Pinpoint the cell where the given text exists, returning its (x, y) midpoint coordinate. 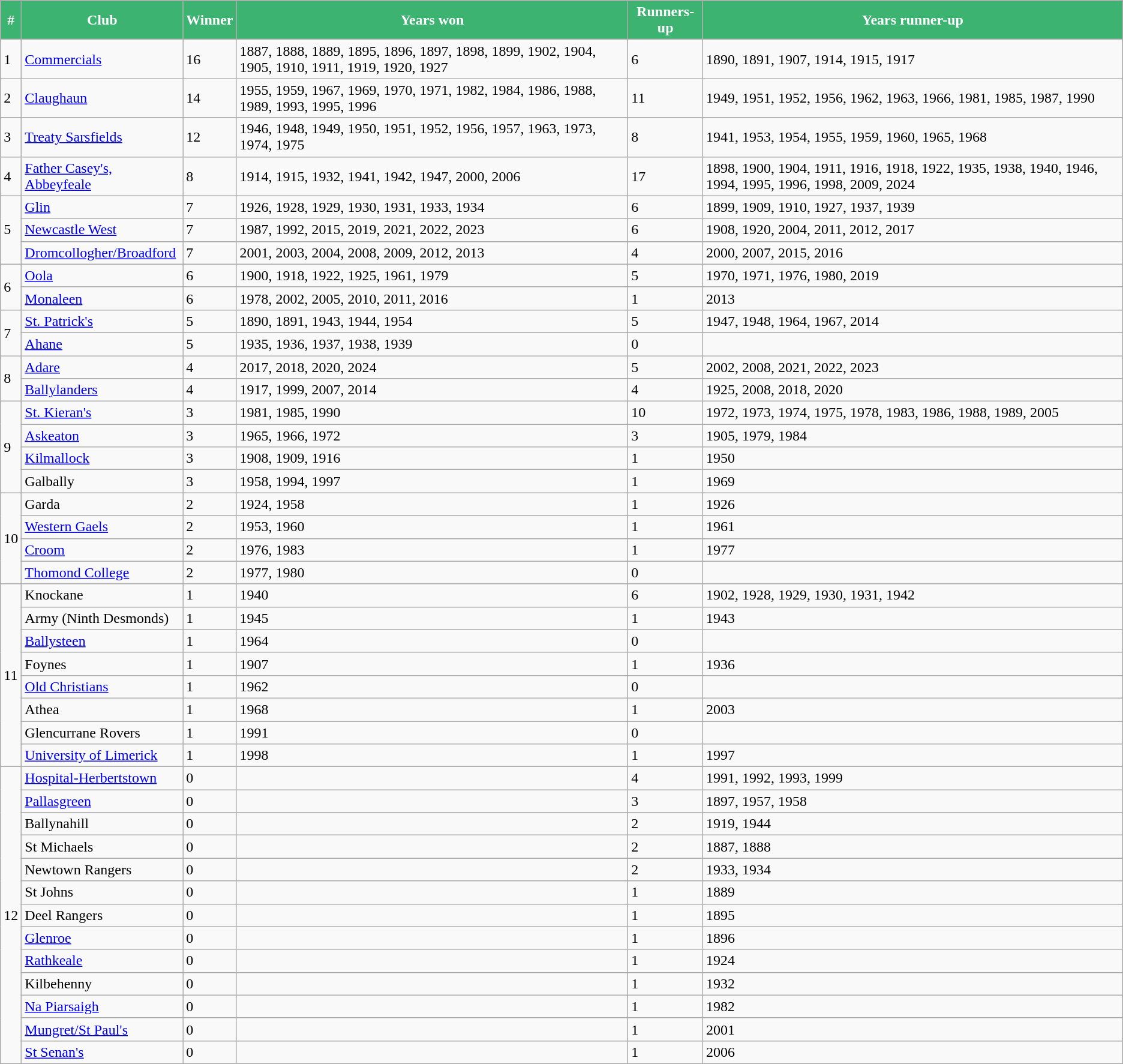
Treaty Sarsfields (102, 137)
2003 (912, 709)
Garda (102, 504)
Newcastle West (102, 230)
1914, 1915, 1932, 1941, 1942, 1947, 2000, 2006 (432, 176)
1925, 2008, 2018, 2020 (912, 390)
2001, 2003, 2004, 2008, 2009, 2012, 2013 (432, 253)
1898, 1900, 1904, 1911, 1916, 1918, 1922, 1935, 1938, 1940, 1946, 1994, 1995, 1996, 1998, 2009, 2024 (912, 176)
St Johns (102, 892)
Mungret/St Paul's (102, 1029)
Ballynahill (102, 824)
2017, 2018, 2020, 2024 (432, 367)
17 (666, 176)
1991, 1992, 1993, 1999 (912, 778)
Army (Ninth Desmonds) (102, 618)
1947, 1948, 1964, 1967, 2014 (912, 321)
1945 (432, 618)
1896 (912, 938)
Hospital-Herbertstown (102, 778)
1932 (912, 984)
1900, 1918, 1922, 1925, 1961, 1979 (432, 275)
1946, 1948, 1949, 1950, 1951, 1952, 1956, 1957, 1963, 1973, 1974, 1975 (432, 137)
St. Patrick's (102, 321)
1991 (432, 733)
1982 (912, 1006)
1940 (432, 595)
1976, 1983 (432, 550)
1908, 1920, 2004, 2011, 2012, 2017 (912, 230)
1924 (912, 961)
Commercials (102, 59)
Galbally (102, 481)
St Senan's (102, 1052)
1977 (912, 550)
Kilbehenny (102, 984)
Foynes (102, 664)
1936 (912, 664)
1953, 1960 (432, 527)
Years runner-up (912, 20)
Oola (102, 275)
Athea (102, 709)
# (11, 20)
1887, 1888, 1889, 1895, 1896, 1897, 1898, 1899, 1902, 1904, 1905, 1910, 1911, 1919, 1920, 1927 (432, 59)
Glin (102, 207)
1962 (432, 687)
1972, 1973, 1974, 1975, 1978, 1983, 1986, 1988, 1989, 2005 (912, 413)
1987, 1992, 2015, 2019, 2021, 2022, 2023 (432, 230)
University of Limerick (102, 756)
1895 (912, 915)
1924, 1958 (432, 504)
14 (210, 98)
1890, 1891, 1943, 1944, 1954 (432, 321)
1897, 1957, 1958 (912, 801)
Knockane (102, 595)
1917, 1999, 2007, 2014 (432, 390)
1965, 1966, 1972 (432, 436)
1941, 1953, 1954, 1955, 1959, 1960, 1965, 1968 (912, 137)
1958, 1994, 1997 (432, 481)
1887, 1888 (912, 847)
1889 (912, 892)
Father Casey's, Abbeyfeale (102, 176)
1961 (912, 527)
1908, 1909, 1916 (432, 458)
Club (102, 20)
2000, 2007, 2015, 2016 (912, 253)
Croom (102, 550)
1899, 1909, 1910, 1927, 1937, 1939 (912, 207)
1997 (912, 756)
1943 (912, 618)
2013 (912, 298)
16 (210, 59)
2002, 2008, 2021, 2022, 2023 (912, 367)
Glenroe (102, 938)
Ballylanders (102, 390)
Claughaun (102, 98)
Ahane (102, 344)
1978, 2002, 2005, 2010, 2011, 2016 (432, 298)
Glencurrane Rovers (102, 733)
1926, 1928, 1929, 1930, 1931, 1933, 1934 (432, 207)
1935, 1936, 1937, 1938, 1939 (432, 344)
1907 (432, 664)
2006 (912, 1052)
1955, 1959, 1967, 1969, 1970, 1971, 1982, 1984, 1986, 1988, 1989, 1993, 1995, 1996 (432, 98)
Monaleen (102, 298)
Askeaton (102, 436)
1919, 1944 (912, 824)
1977, 1980 (432, 573)
Na Piarsaigh (102, 1006)
Dromcollogher/Broadford (102, 253)
Rathkeale (102, 961)
St Michaels (102, 847)
1902, 1928, 1929, 1930, 1931, 1942 (912, 595)
1933, 1934 (912, 870)
Old Christians (102, 687)
Ballysteen (102, 641)
1949, 1951, 1952, 1956, 1962, 1963, 1966, 1981, 1985, 1987, 1990 (912, 98)
9 (11, 447)
1950 (912, 458)
1964 (432, 641)
St. Kieran's (102, 413)
1970, 1971, 1976, 1980, 2019 (912, 275)
Pallasgreen (102, 801)
1926 (912, 504)
2001 (912, 1029)
Runners-up (666, 20)
Newtown Rangers (102, 870)
Adare (102, 367)
1998 (432, 756)
1905, 1979, 1984 (912, 436)
Western Gaels (102, 527)
Thomond College (102, 573)
1969 (912, 481)
1968 (432, 709)
Winner (210, 20)
1890, 1891, 1907, 1914, 1915, 1917 (912, 59)
Kilmallock (102, 458)
Years won (432, 20)
1981, 1985, 1990 (432, 413)
Deel Rangers (102, 915)
